Detect which cell encompasses the target text, then output its (x, y) center coordinate. 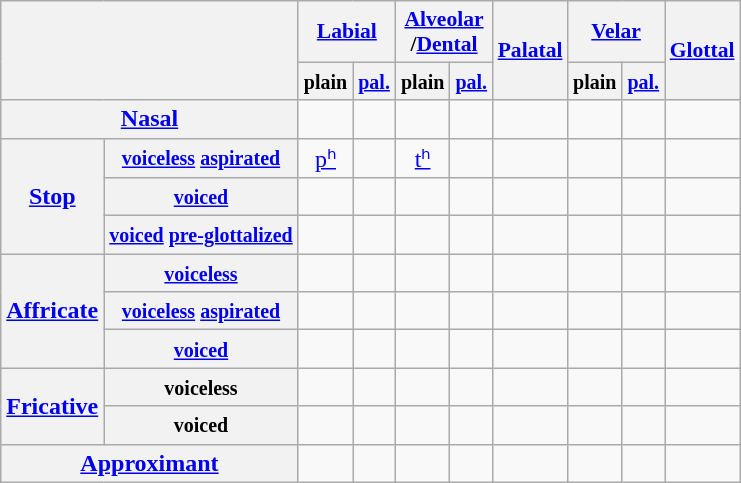
Velar (616, 32)
pʰ (325, 158)
Palatal (530, 50)
Glottal (702, 50)
Fricative (52, 406)
Nasal (150, 119)
Affricate (52, 311)
tʰ (422, 158)
voiced pre-glottalized (202, 235)
Labial (346, 32)
Approximant (150, 463)
Stop (52, 196)
Alveolar/Dental (444, 32)
